From the cell containing the given text, extract its center point as [x, y] coordinate. 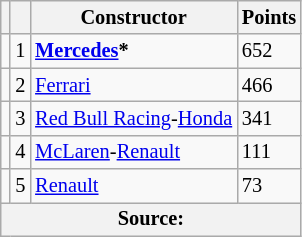
3 [20, 118]
Red Bull Racing-Honda [134, 118]
McLaren-Renault [134, 152]
Mercedes* [134, 51]
Renault [134, 186]
Source: [151, 219]
Points [269, 17]
4 [20, 152]
73 [269, 186]
341 [269, 118]
Ferrari [134, 85]
652 [269, 51]
Constructor [134, 17]
466 [269, 85]
5 [20, 186]
1 [20, 51]
111 [269, 152]
2 [20, 85]
